Find where the given text appears and provide that cell's center as [X, Y] coordinate. 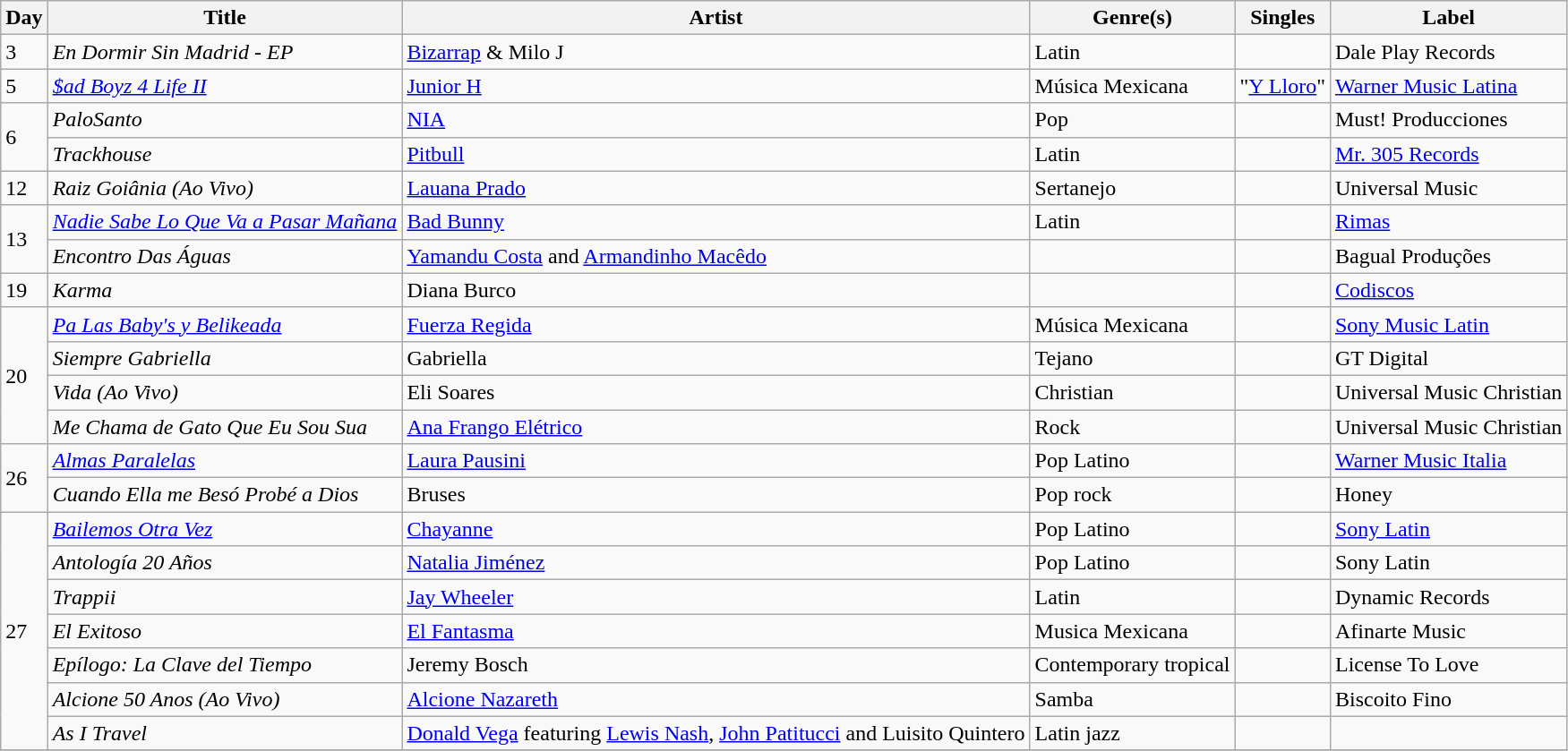
Samba [1132, 699]
Bailemos Otra Vez [225, 529]
Alcione Nazareth [716, 699]
Warner Music Latina [1448, 86]
Day [24, 18]
Gabriella [716, 358]
3 [24, 52]
As I Travel [225, 733]
Artist [716, 18]
Latin jazz [1132, 733]
Sertanejo [1132, 188]
Karma [225, 290]
Diana Burco [716, 290]
Trappii [225, 597]
Pa Las Baby's y Belikeada [225, 324]
Honey [1448, 495]
En Dormir Sin Madrid - EP [225, 52]
Dale Play Records [1448, 52]
Laura Pausini [716, 461]
Musica Mexicana [1132, 631]
Genre(s) [1132, 18]
Nadie Sabe Lo Que Va a Pasar Mañana [225, 222]
Biscoito Fino [1448, 699]
Tejano [1132, 358]
19 [24, 290]
GT Digital [1448, 358]
Bruses [716, 495]
Lauana Prado [716, 188]
Vida (Ao Vivo) [225, 392]
Siempre Gabriella [225, 358]
Eli Soares [716, 392]
NIA [716, 120]
Bad Bunny [716, 222]
Rock [1132, 427]
Jeremy Bosch [716, 665]
Me Chama de Gato Que Eu Sou Sua [225, 427]
El Exitoso [225, 631]
Alcione 50 Anos (Ao Vivo) [225, 699]
Contemporary tropical [1132, 665]
Cuando Ella me Besó Probé a Dios [225, 495]
Title [225, 18]
5 [24, 86]
20 [24, 375]
Singles [1282, 18]
Raiz Goiânia (Ao Vivo) [225, 188]
Ana Frango Elétrico [716, 427]
26 [24, 478]
Mr. 305 Records [1448, 154]
License To Love [1448, 665]
Warner Music Italia [1448, 461]
PaloSanto [225, 120]
Afinarte Music [1448, 631]
Pop [1132, 120]
Label [1448, 18]
27 [24, 631]
Universal Music [1448, 188]
Antología 20 Años [225, 563]
Junior H [716, 86]
"Y Lloro" [1282, 86]
13 [24, 239]
Bizarrap & Milo J [716, 52]
Encontro Das Águas [225, 256]
Almas Paralelas [225, 461]
Pop rock [1132, 495]
6 [24, 137]
Codiscos [1448, 290]
Chayanne [716, 529]
Jay Wheeler [716, 597]
Must! Producciones [1448, 120]
El Fantasma [716, 631]
Donald Vega featuring Lewis Nash, John Patitucci and Luisito Quintero [716, 733]
Dynamic Records [1448, 597]
Pitbull [716, 154]
Epílogo: La Clave del Tiempo [225, 665]
$ad Boyz 4 Life II [225, 86]
Rimas [1448, 222]
12 [24, 188]
Fuerza Regida [716, 324]
Bagual Produções [1448, 256]
Natalia Jiménez [716, 563]
Trackhouse [225, 154]
Christian [1132, 392]
Yamandu Costa and Armandinho Macêdo [716, 256]
Sony Music Latin [1448, 324]
